Scan for the cell matching the given text and deliver its [X, Y] coordinate at center. 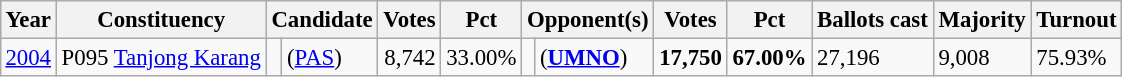
(PAS) [330, 57]
2004 [28, 57]
17,750 [690, 57]
27,196 [872, 57]
Turnout [1076, 20]
Majority [982, 20]
33.00% [482, 57]
Year [28, 20]
8,742 [410, 57]
75.93% [1076, 57]
67.00% [770, 57]
P095 Tanjong Karang [161, 57]
Opponent(s) [588, 20]
Candidate [322, 20]
9,008 [982, 57]
Constituency [161, 20]
Ballots cast [872, 20]
(UMNO) [594, 57]
